Identify which cell holds the provided text, then report its (x, y) central coordinate. 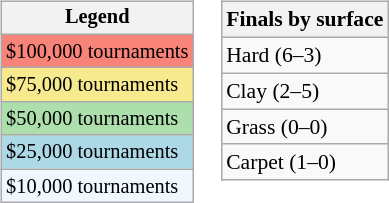
$50,000 tournaments (97, 119)
$25,000 tournaments (97, 152)
Carpet (1–0) (304, 162)
$10,000 tournaments (97, 186)
Finals by surface (304, 20)
Grass (0–0) (304, 127)
Legend (97, 18)
$75,000 tournaments (97, 85)
$100,000 tournaments (97, 51)
Hard (6–3) (304, 55)
Clay (2–5) (304, 91)
